Locate the cell with the specified text and output its [x, y] center coordinate. 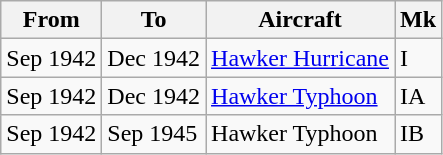
From [52, 20]
Hawker Hurricane [300, 58]
Sep 1945 [154, 134]
Aircraft [300, 20]
Mk [418, 20]
IB [418, 134]
I [418, 58]
IA [418, 96]
To [154, 20]
